Output the [x, y] coordinate of the center of the cell containing the given text.  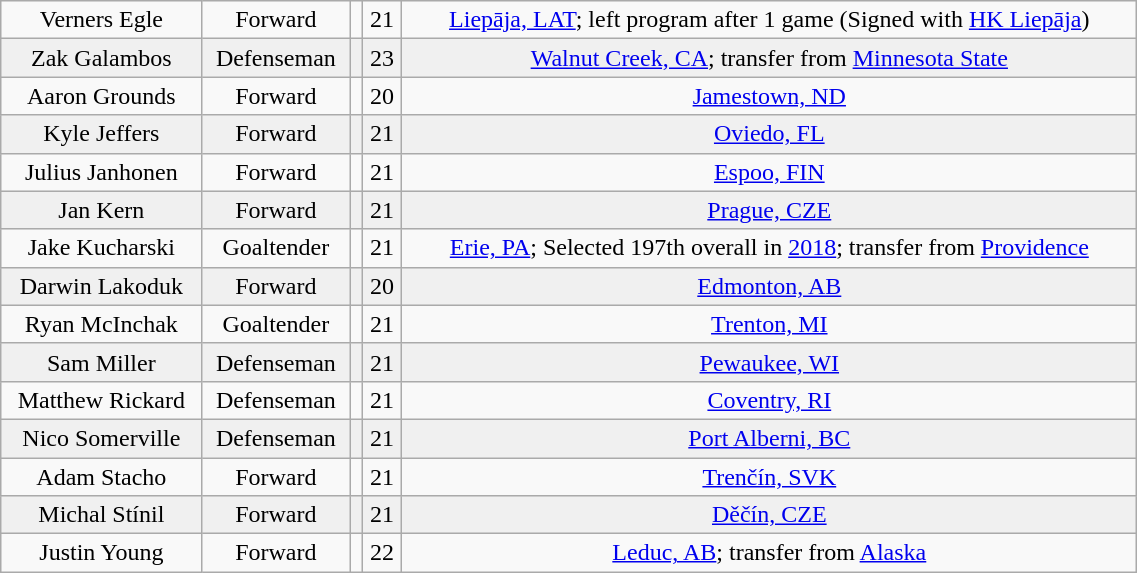
Aaron Grounds [102, 96]
22 [382, 553]
Michal Stínil [102, 515]
23 [382, 58]
Julius Janhonen [102, 172]
Děčín, CZE [770, 515]
Leduc, AB; transfer from Alaska [770, 553]
Pewaukee, WI [770, 362]
Matthew Rickard [102, 400]
Trenton, MI [770, 324]
Ryan McInchak [102, 324]
Verners Egle [102, 20]
Sam Miller [102, 362]
Erie, PA; Selected 197th overall in 2018; transfer from Providence [770, 248]
Prague, CZE [770, 210]
Walnut Creek, CA; transfer from Minnesota State [770, 58]
Jake Kucharski [102, 248]
Liepāja, LAT; left program after 1 game (Signed with HK Liepāja) [770, 20]
Trenčín, SVK [770, 477]
Jan Kern [102, 210]
Oviedo, FL [770, 134]
Kyle Jeffers [102, 134]
Edmonton, AB [770, 286]
Adam Stacho [102, 477]
Espoo, FIN [770, 172]
Coventry, RI [770, 400]
Port Alberni, BC [770, 438]
Nico Somerville [102, 438]
Jamestown, ND [770, 96]
Darwin Lakoduk [102, 286]
Zak Galambos [102, 58]
Justin Young [102, 553]
